Return the (x, y) coordinate for the center point of the cell that contains the specified text.  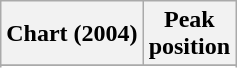
Peakposition (189, 34)
Chart (2004) (72, 34)
